For the text-containing cell, return its midpoint in (x, y) coordinate format. 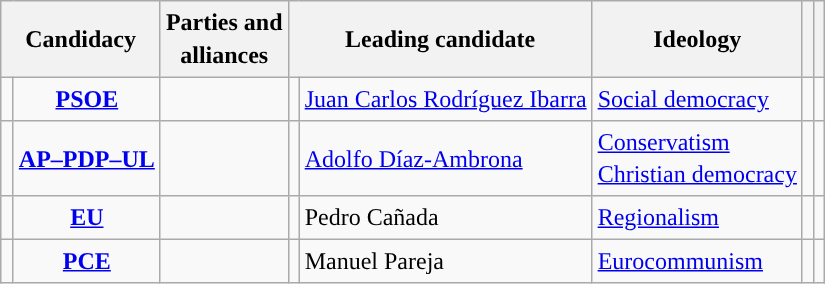
Pedro Cañada (446, 218)
AP–PDP–UL (86, 158)
Eurocommunism (697, 260)
Manuel Pareja (446, 260)
Adolfo Díaz-Ambrona (446, 158)
Parties andalliances (224, 39)
Candidacy (81, 39)
Juan Carlos Rodríguez Ibarra (446, 98)
ConservatismChristian democracy (697, 158)
Regionalism (697, 218)
Leading candidate (440, 39)
PSOE (86, 98)
PCE (86, 260)
Ideology (697, 39)
EU (86, 218)
Social democracy (697, 98)
